From the cell containing the given text, extract its center point as [x, y] coordinate. 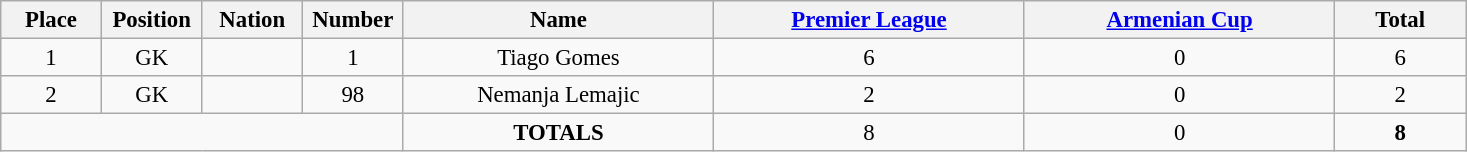
Nemanja Lemajic [558, 95]
Name [558, 20]
Nation [252, 20]
Position [152, 20]
98 [354, 95]
Tiago Gomes [558, 58]
Premier League [870, 20]
TOTALS [558, 133]
Place [52, 20]
Number [354, 20]
Armenian Cup [1180, 20]
Total [1400, 20]
